Search for the cell housing the specified text and yield its (x, y) center coordinate. 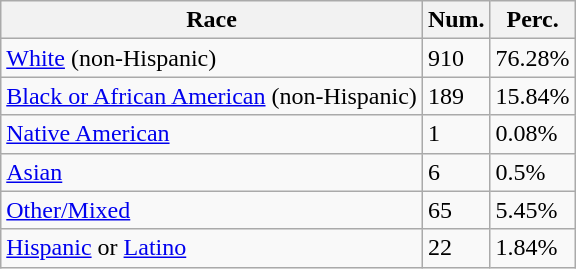
15.84% (532, 96)
189 (456, 96)
Native American (212, 134)
0.5% (532, 172)
76.28% (532, 58)
White (non-Hispanic) (212, 58)
22 (456, 248)
Asian (212, 172)
Hispanic or Latino (212, 248)
Black or African American (non-Hispanic) (212, 96)
1 (456, 134)
Perc. (532, 20)
6 (456, 172)
1.84% (532, 248)
0.08% (532, 134)
910 (456, 58)
Num. (456, 20)
Other/Mixed (212, 210)
5.45% (532, 210)
65 (456, 210)
Race (212, 20)
